Output the (x, y) coordinate of the center of the cell containing the given text.  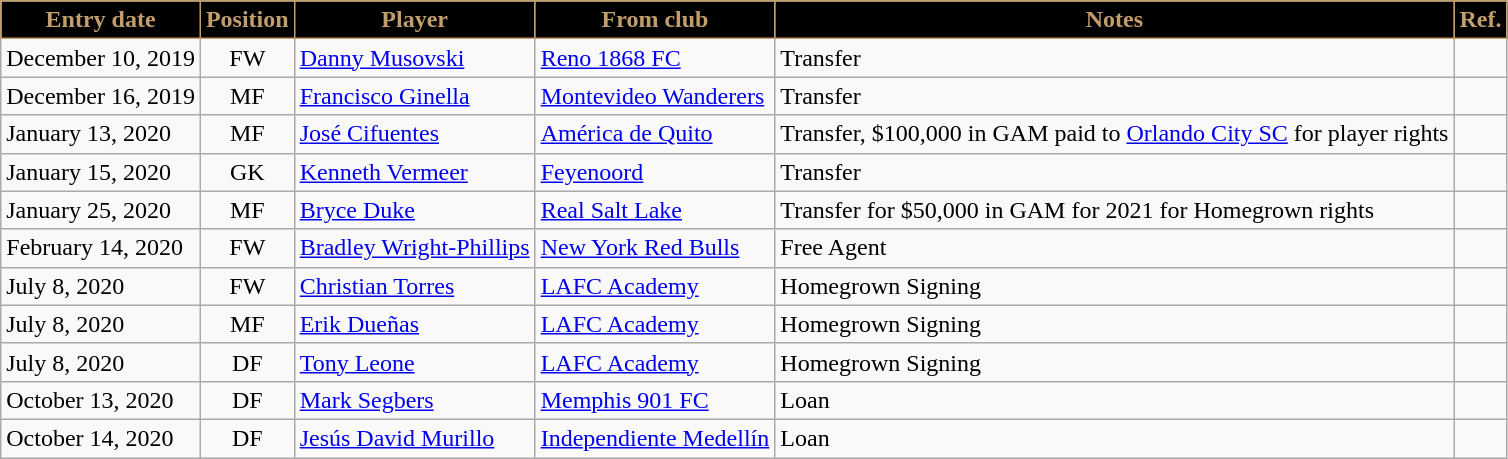
José Cifuentes (414, 134)
Francisco Ginella (414, 96)
Independiente Medellín (655, 438)
Mark Segbers (414, 400)
New York Red Bulls (655, 248)
Tony Leone (414, 362)
December 16, 2019 (101, 96)
Montevideo Wanderers (655, 96)
Jesús David Murillo (414, 438)
January 13, 2020 (101, 134)
Player (414, 20)
Kenneth Vermeer (414, 172)
Feyenoord (655, 172)
Notes (1114, 20)
Real Salt Lake (655, 210)
Position (247, 20)
Erik Dueñas (414, 324)
January 25, 2020 (101, 210)
Bryce Duke (414, 210)
Transfer for $50,000 in GAM for 2021 for Homegrown rights (1114, 210)
Christian Torres (414, 286)
December 10, 2019 (101, 58)
October 13, 2020 (101, 400)
Reno 1868 FC (655, 58)
Free Agent (1114, 248)
January 15, 2020 (101, 172)
América de Quito (655, 134)
Bradley Wright-Phillips (414, 248)
Memphis 901 FC (655, 400)
GK (247, 172)
From club (655, 20)
February 14, 2020 (101, 248)
Transfer, $100,000 in GAM paid to Orlando City SC for player rights (1114, 134)
Ref. (1480, 20)
Danny Musovski (414, 58)
October 14, 2020 (101, 438)
Entry date (101, 20)
